Return (X, Y) of the center of cell containing provided text 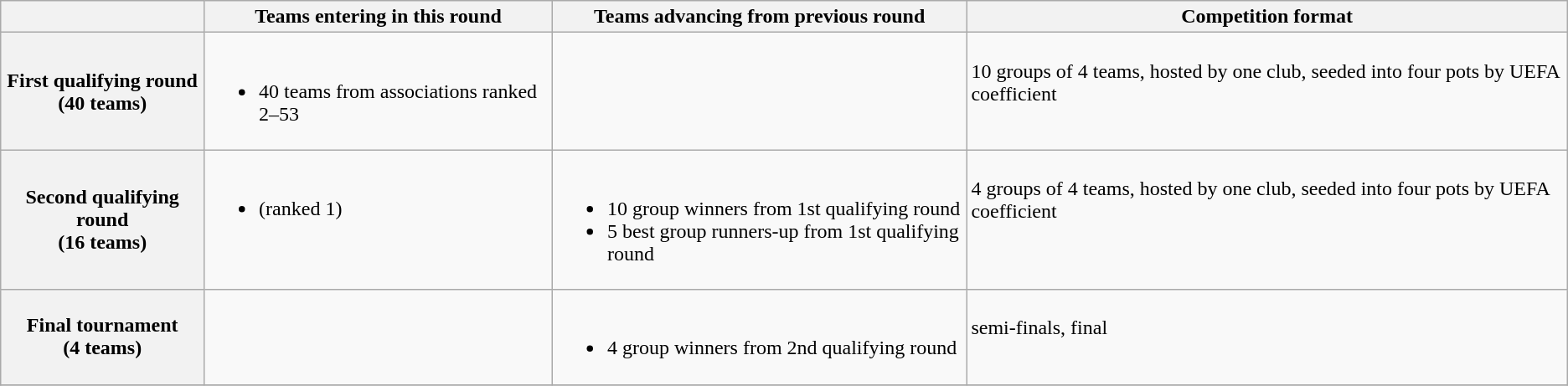
10 groups of 4 teams, hosted by one club, seeded into four pots by UEFA coefficient (1266, 91)
semi-finals, final (1266, 337)
First qualifying round (40 teams) (102, 91)
40 teams from associations ranked 2–53 (379, 91)
10 group winners from 1st qualifying round5 best group runners-up from 1st qualifying round (759, 219)
Competition format (1266, 17)
4 group winners from 2nd qualifying round (759, 337)
Teams advancing from previous round (759, 17)
4 groups of 4 teams, hosted by one club, seeded into four pots by UEFA coefficient (1266, 219)
Final tournament (4 teams) (102, 337)
Teams entering in this round (379, 17)
(ranked 1) (379, 219)
Second qualifying round (16 teams) (102, 219)
